Find where the given text appears and provide that cell's center as [X, Y] coordinate. 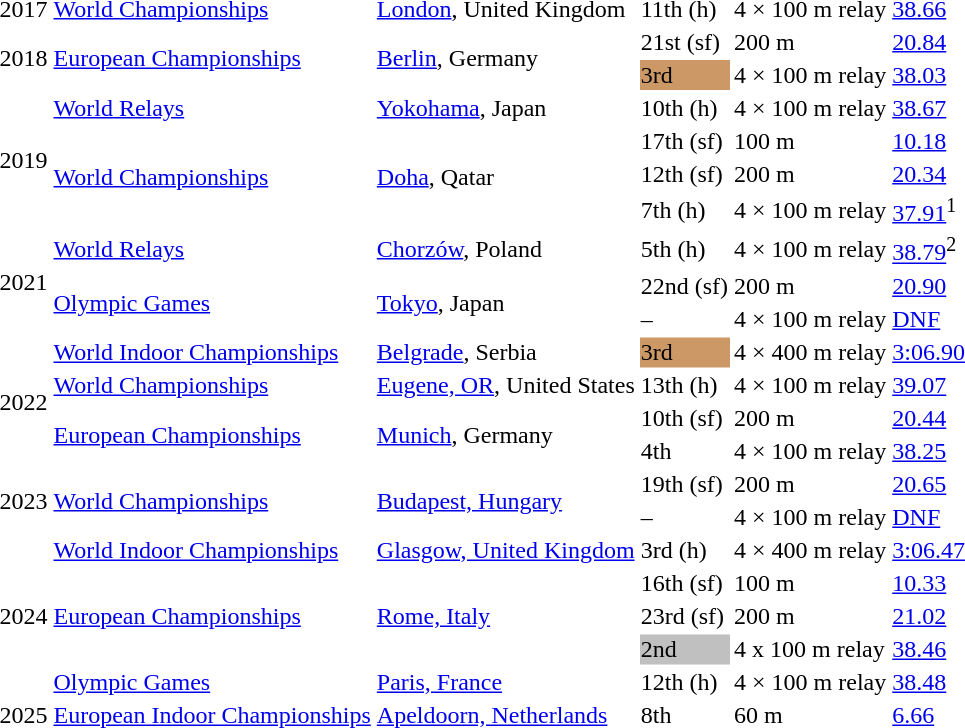
5th (h) [684, 249]
7th (h) [684, 210]
17th (sf) [684, 141]
10th (h) [684, 108]
12th (sf) [684, 174]
13th (h) [684, 385]
Yokohama, Japan [506, 108]
4 x 100 m relay [810, 649]
Glasgow, United Kingdom [506, 550]
10th (sf) [684, 418]
23rd (sf) [684, 616]
Tokyo, Japan [506, 302]
12th (h) [684, 682]
Berlin, Germany [506, 58]
3rd (h) [684, 550]
Rome, Italy [506, 616]
Munich, Germany [506, 434]
Eugene, OR, United States [506, 385]
22nd (sf) [684, 286]
Belgrade, Serbia [506, 352]
2nd [684, 649]
4th [684, 451]
Paris, France [506, 682]
Budapest, Hungary [506, 500]
19th (sf) [684, 484]
16th (sf) [684, 583]
Chorzów, Poland [506, 249]
Doha, Qatar [506, 177]
21st (sf) [684, 42]
